Determine the [X, Y] coordinate at the center of the cell enclosing the given text.  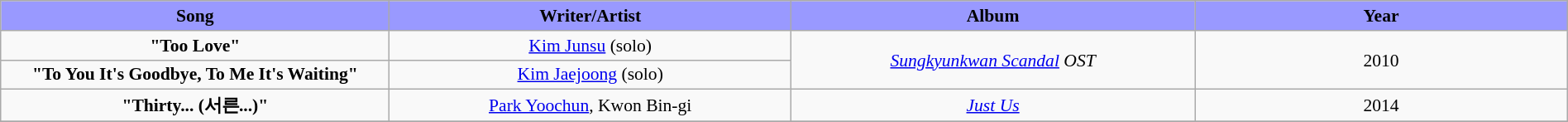
Kim Junsu (solo) [590, 45]
Writer/Artist [590, 16]
"Thirty... (서른...)" [195, 106]
Kim Jaejoong (solo) [590, 75]
Song [195, 16]
"Too Love" [195, 45]
Park Yoochun, Kwon Bin-gi [590, 106]
"To You It's Goodbye, To Me It's Waiting" [195, 75]
2010 [1381, 60]
Album [992, 16]
Year [1381, 16]
2014 [1381, 106]
Sungkyunkwan Scandal OST [992, 60]
Just Us [992, 106]
